Extract the (x, y) coordinate from the center of the cell holding the provided text.  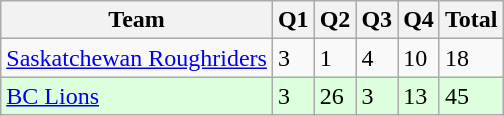
1 (335, 58)
Q2 (335, 20)
13 (419, 96)
26 (335, 96)
BC Lions (137, 96)
Total (471, 20)
Team (137, 20)
45 (471, 96)
Q4 (419, 20)
Q1 (293, 20)
18 (471, 58)
10 (419, 58)
4 (377, 58)
Saskatchewan Roughriders (137, 58)
Q3 (377, 20)
